Find where the given text appears and provide that cell's center as [X, Y] coordinate. 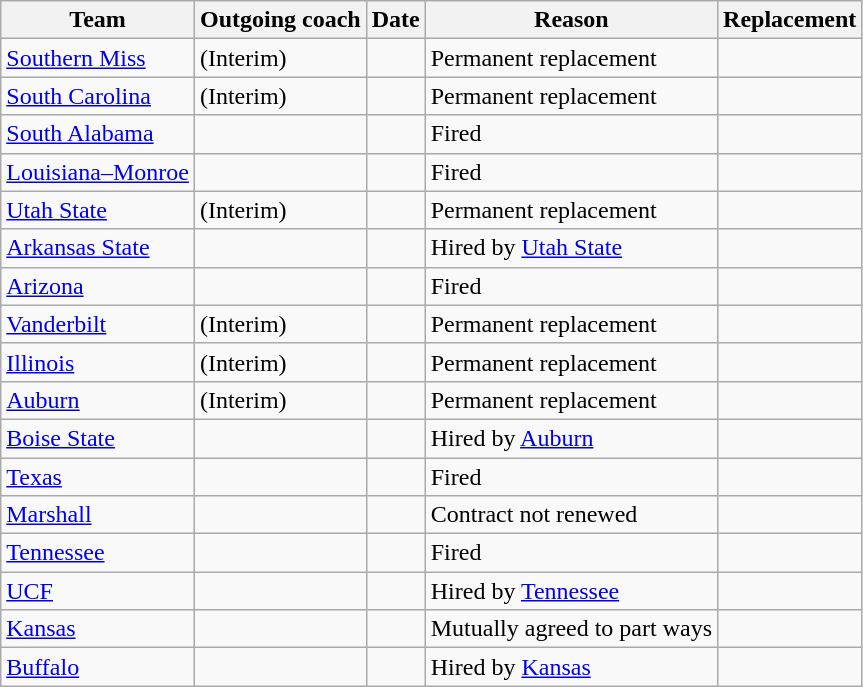
Hired by Auburn [571, 438]
Mutually agreed to part ways [571, 629]
Contract not renewed [571, 515]
Hired by Utah State [571, 248]
Boise State [98, 438]
Outgoing coach [280, 20]
Texas [98, 477]
Southern Miss [98, 58]
Marshall [98, 515]
Date [396, 20]
Vanderbilt [98, 324]
Illinois [98, 362]
Arizona [98, 286]
UCF [98, 591]
South Carolina [98, 96]
Arkansas State [98, 248]
Reason [571, 20]
Team [98, 20]
Buffalo [98, 667]
Auburn [98, 400]
Tennessee [98, 553]
Replacement [790, 20]
South Alabama [98, 134]
Utah State [98, 210]
Kansas [98, 629]
Louisiana–Monroe [98, 172]
Hired by Tennessee [571, 591]
Hired by Kansas [571, 667]
